Identify which cell holds the provided text, then report its (x, y) central coordinate. 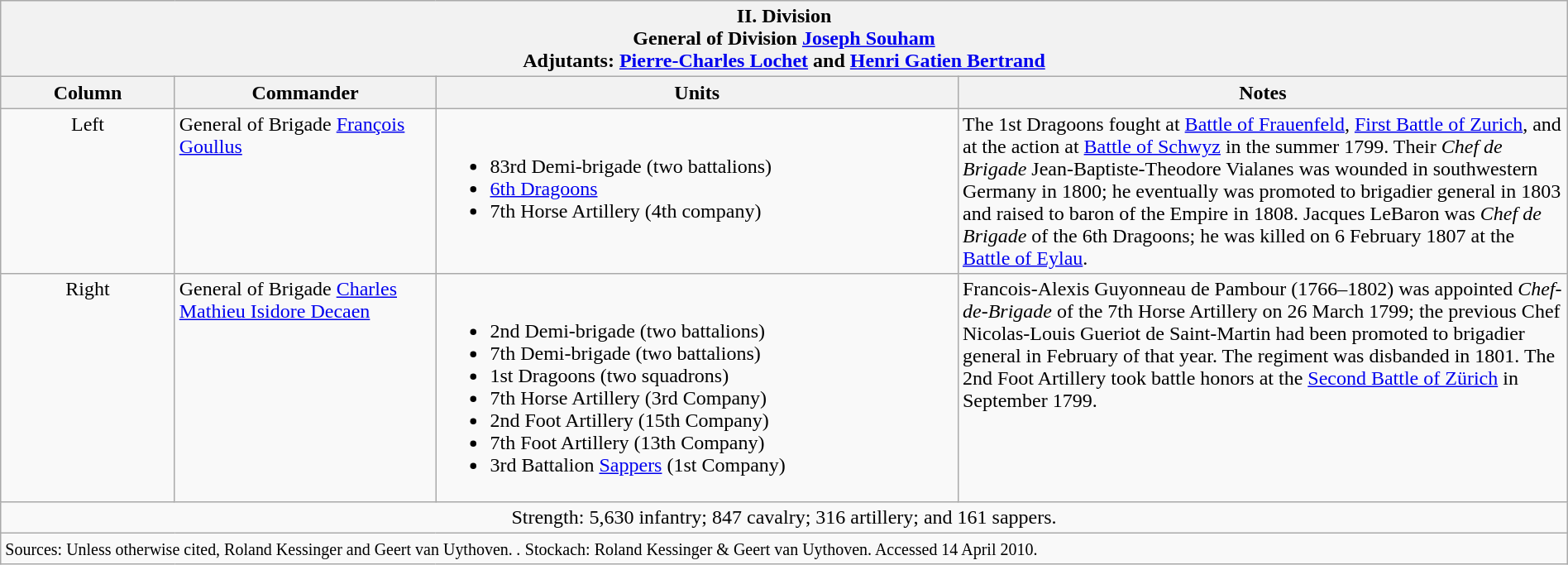
Left (88, 191)
Column (88, 93)
83rd Demi-brigade (two battalions)6th Dragoons7th Horse Artillery (4th company) (697, 191)
Right (88, 387)
General of Brigade François Goullus (305, 191)
General of Brigade Charles Mathieu Isidore Decaen (305, 387)
Strength: 5,630 infantry; 847 cavalry; 316 artillery; and 161 sappers. (784, 517)
Commander (305, 93)
II. DivisionGeneral of Division Joseph SouhamAdjutants: Pierre-Charles Lochet and Henri Gatien Bertrand (784, 39)
Notes (1262, 93)
Sources: Unless otherwise cited, Roland Kessinger and Geert van Uythoven. . Stockach: Roland Kessinger & Geert van Uythoven. Accessed 14 April 2010. (784, 548)
Units (697, 93)
